From the cell containing the given text, extract its center point as [x, y] coordinate. 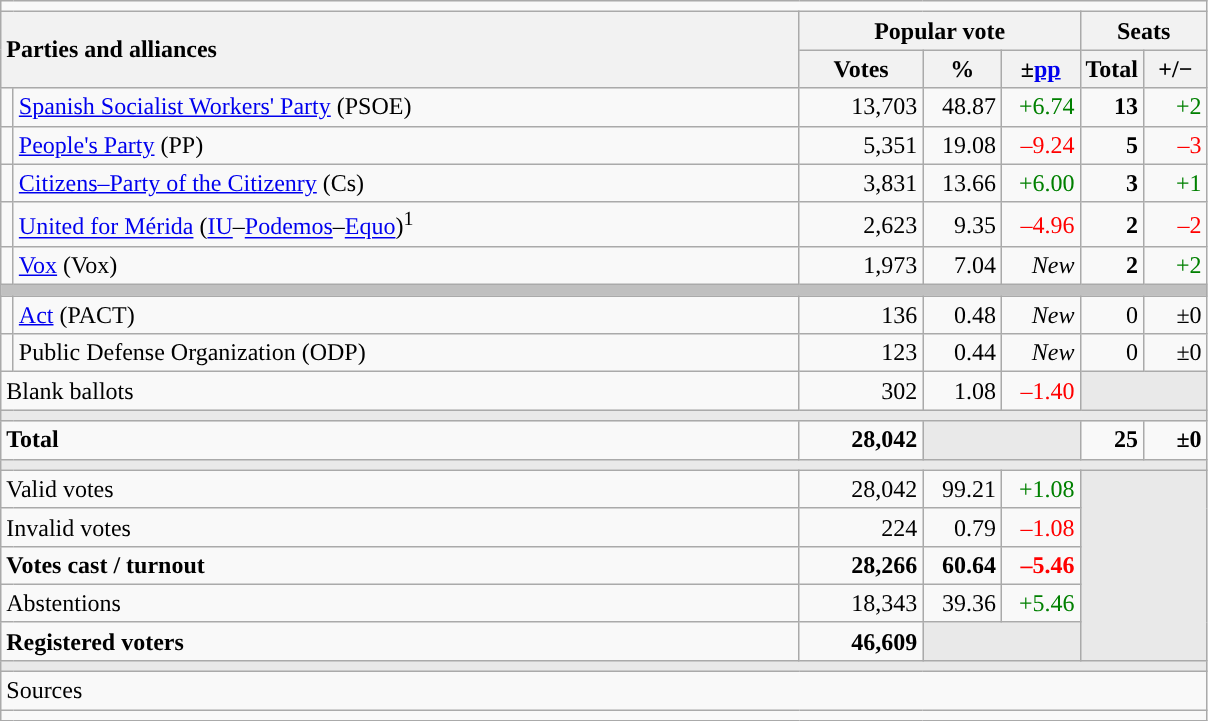
Abstentions [400, 603]
19.08 [962, 145]
39.36 [962, 603]
2,623 [861, 224]
+5.46 [1040, 603]
5,351 [861, 145]
60.64 [962, 565]
+/− [1176, 69]
People's Party (PP) [406, 145]
United for Mérida (IU–Podemos–Equo)1 [406, 224]
302 [861, 391]
Blank ballots [400, 391]
±pp [1040, 69]
13,703 [861, 107]
–1.40 [1040, 391]
Registered voters [400, 641]
Citizens–Party of the Citizenry (Cs) [406, 183]
–5.46 [1040, 565]
99.21 [962, 489]
Seats [1144, 31]
Valid votes [400, 489]
9.35 [962, 224]
0.44 [962, 353]
123 [861, 353]
25 [1112, 440]
–4.96 [1040, 224]
+6.74 [1040, 107]
224 [861, 527]
+1.08 [1040, 489]
Act (PACT) [406, 315]
46,609 [861, 641]
5 [1112, 145]
13 [1112, 107]
Spanish Socialist Workers' Party (PSOE) [406, 107]
0.79 [962, 527]
% [962, 69]
–2 [1176, 224]
+1 [1176, 183]
1.08 [962, 391]
28,266 [861, 565]
3 [1112, 183]
Vox (Vox) [406, 266]
3,831 [861, 183]
Popular vote [940, 31]
Votes [861, 69]
–9.24 [1040, 145]
Invalid votes [400, 527]
–1.08 [1040, 527]
1,973 [861, 266]
0.48 [962, 315]
–3 [1176, 145]
136 [861, 315]
Public Defense Organization (ODP) [406, 353]
Parties and alliances [400, 50]
+6.00 [1040, 183]
13.66 [962, 183]
Sources [604, 691]
7.04 [962, 266]
48.87 [962, 107]
18,343 [861, 603]
Votes cast / turnout [400, 565]
